Find where the given text appears and provide that cell's center as [X, Y] coordinate. 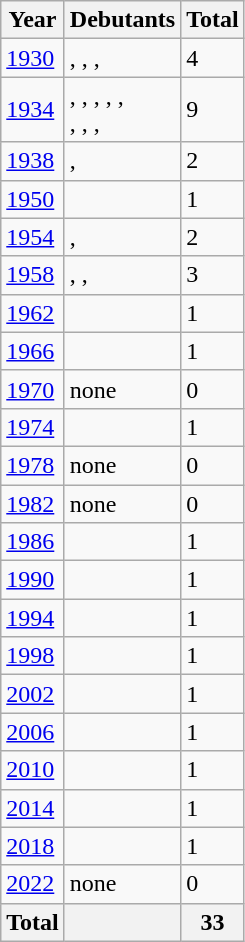
, , , [122, 58]
1950 [33, 199]
3 [213, 275]
1998 [33, 656]
1978 [33, 465]
1966 [33, 351]
1962 [33, 313]
1974 [33, 427]
2018 [33, 846]
, , , , , , , , [122, 110]
1930 [33, 58]
1934 [33, 110]
1994 [33, 618]
2014 [33, 808]
1986 [33, 542]
1938 [33, 161]
, , [122, 275]
1970 [33, 389]
1990 [33, 580]
1954 [33, 237]
Year [33, 20]
4 [213, 58]
Debutants [122, 20]
33 [213, 922]
2010 [33, 770]
1958 [33, 275]
9 [213, 110]
2006 [33, 732]
2002 [33, 694]
1982 [33, 503]
2022 [33, 884]
